Return the (x, y) coordinate for the center point of the cell that contains the specified text.  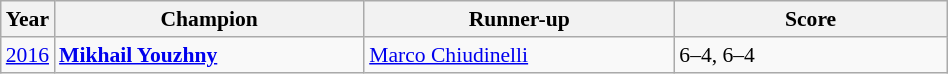
Runner-up (519, 19)
Year (28, 19)
Score (810, 19)
Mikhail Youzhny (209, 55)
6–4, 6–4 (810, 55)
2016 (28, 55)
Marco Chiudinelli (519, 55)
Champion (209, 19)
